Provide the [x, y] coordinate of the cell's center where the given text is located.  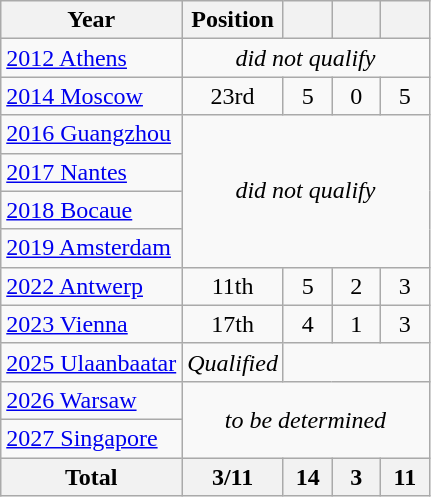
2022 Antwerp [92, 286]
14 [308, 477]
Qualified [233, 362]
2023 Vienna [92, 324]
2017 Nantes [92, 172]
23rd [233, 96]
2026 Warsaw [92, 400]
11 [406, 477]
2018 Bocaue [92, 210]
2014 Moscow [92, 96]
1 [356, 324]
Year [92, 20]
to be determined [306, 419]
17th [233, 324]
3/11 [233, 477]
2012 Athens [92, 58]
2 [356, 286]
Position [233, 20]
11th [233, 286]
Total [92, 477]
4 [308, 324]
2019 Amsterdam [92, 248]
2016 Guangzhou [92, 134]
0 [356, 96]
2027 Singapore [92, 438]
2025 Ulaanbaatar [92, 362]
